Return the (x, y) coordinate for the center point of the cell that contains the specified text.  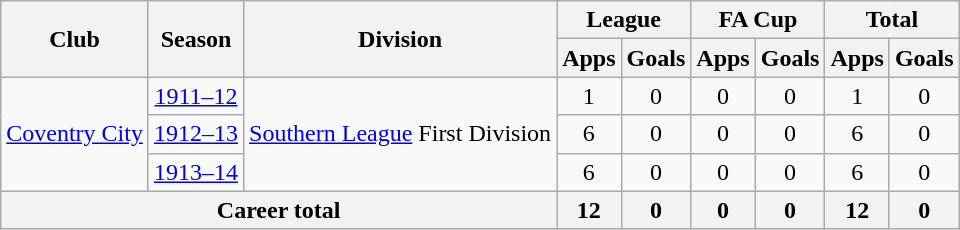
League (624, 20)
Southern League First Division (400, 134)
1912–13 (196, 134)
FA Cup (758, 20)
Coventry City (75, 134)
Division (400, 39)
Career total (279, 210)
1913–14 (196, 172)
Total (892, 20)
Club (75, 39)
Season (196, 39)
1911–12 (196, 96)
